Return the [x, y] coordinate for the center point of the cell that contains the specified text.  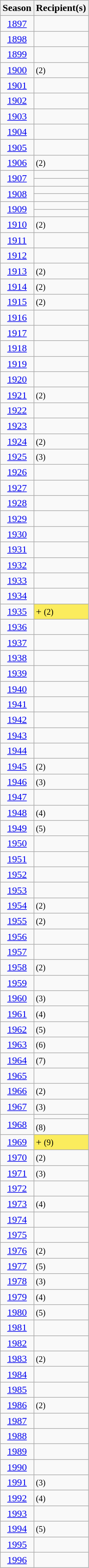
1993 [17, 1514]
1982 [17, 1343]
1934 [17, 596]
1974 [17, 1220]
1901 [17, 85]
1954 [17, 905]
1990 [17, 1467]
1994 [17, 1529]
1917 [17, 333]
1905 [17, 147]
1988 [17, 1436]
1942 [17, 720]
1903 [17, 116]
1933 [17, 581]
1932 [17, 565]
1979 [17, 1297]
1965 [17, 1076]
1956 [17, 936]
1909 [17, 209]
1971 [17, 1173]
1925 [17, 457]
1991 [17, 1483]
1911 [17, 240]
1946 [17, 782]
1967 [17, 1107]
1929 [17, 519]
1949 [17, 828]
1977 [17, 1266]
1978 [17, 1281]
1947 [17, 797]
1899 [17, 54]
1937 [17, 642]
1966 [17, 1091]
1918 [17, 348]
(8) [61, 1127]
1951 [17, 859]
1981 [17, 1328]
1898 [17, 39]
1926 [17, 472]
1939 [17, 673]
1964 [17, 1060]
1972 [17, 1189]
1955 [17, 921]
1915 [17, 302]
1985 [17, 1390]
1904 [17, 132]
1907 [17, 178]
1983 [17, 1359]
1908 [17, 194]
1970 [17, 1157]
1969 [17, 1142]
1989 [17, 1452]
1920 [17, 379]
1975 [17, 1235]
Recipient(s) [61, 8]
1931 [17, 550]
1913 [17, 271]
1953 [17, 890]
1928 [17, 503]
(6) [61, 1045]
1963 [17, 1045]
1961 [17, 1014]
1922 [17, 410]
1927 [17, 488]
Season [17, 8]
1960 [17, 998]
1940 [17, 689]
1995 [17, 1544]
1992 [17, 1498]
1962 [17, 1029]
1996 [17, 1560]
1930 [17, 534]
1916 [17, 318]
1950 [17, 844]
1959 [17, 983]
1906 [17, 163]
1952 [17, 874]
1980 [17, 1312]
1973 [17, 1204]
1941 [17, 705]
1912 [17, 256]
1945 [17, 766]
1948 [17, 813]
1986 [17, 1405]
(7) [61, 1060]
1924 [17, 441]
1936 [17, 627]
1976 [17, 1250]
1902 [17, 101]
1935 [17, 611]
1897 [17, 24]
1919 [17, 364]
1921 [17, 395]
1943 [17, 735]
1987 [17, 1421]
1957 [17, 952]
1984 [17, 1374]
1968 [17, 1124]
1910 [17, 225]
+ (2) [61, 611]
1900 [17, 70]
1944 [17, 751]
1923 [17, 426]
+ (9) [61, 1142]
1958 [17, 968]
1938 [17, 658]
1914 [17, 287]
